Provide the (x, y) coordinate of the cell's center where the given text is located.  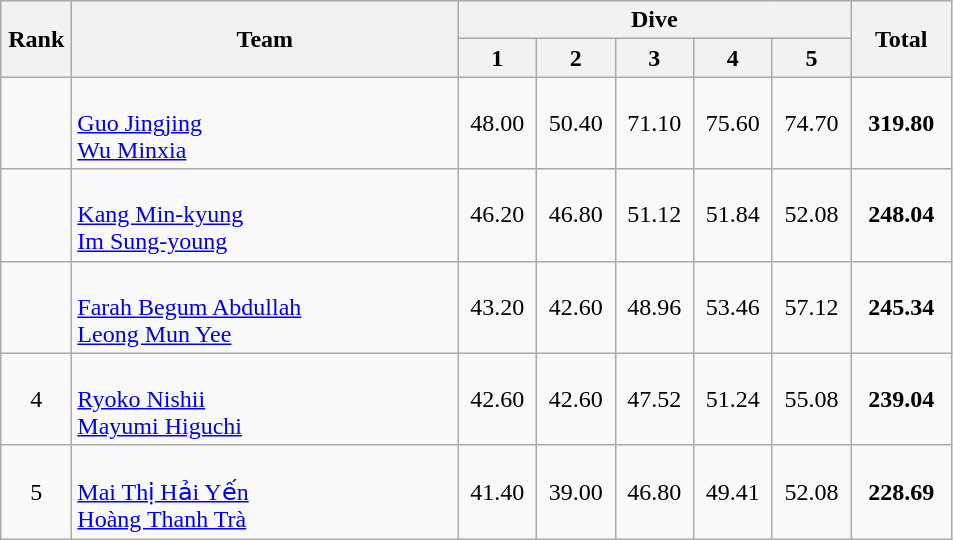
46.20 (498, 215)
51.12 (654, 215)
47.52 (654, 399)
43.20 (498, 307)
48.96 (654, 307)
51.84 (734, 215)
248.04 (902, 215)
239.04 (902, 399)
319.80 (902, 123)
48.00 (498, 123)
49.41 (734, 492)
50.40 (576, 123)
Farah Begum AbdullahLeong Mun Yee (265, 307)
39.00 (576, 492)
71.10 (654, 123)
75.60 (734, 123)
Rank (36, 39)
1 (498, 58)
2 (576, 58)
55.08 (812, 399)
51.24 (734, 399)
3 (654, 58)
Team (265, 39)
Dive (654, 20)
53.46 (734, 307)
Mai Thị Hải YếnHoàng Thanh Trà (265, 492)
Kang Min-kyungIm Sung-young (265, 215)
74.70 (812, 123)
245.34 (902, 307)
Ryoko NishiiMayumi Higuchi (265, 399)
228.69 (902, 492)
57.12 (812, 307)
41.40 (498, 492)
Guo JingjingWu Minxia (265, 123)
Total (902, 39)
